Pinpoint the cell where the given text exists, returning its (X, Y) midpoint coordinate. 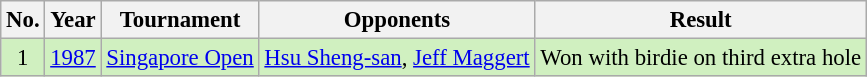
No. (23, 20)
Year (73, 20)
Tournament (180, 20)
Hsu Sheng-san, Jeff Maggert (397, 58)
Won with birdie on third extra hole (700, 58)
1987 (73, 58)
Singapore Open (180, 58)
Result (700, 20)
1 (23, 58)
Opponents (397, 20)
